Extract the (x, y) coordinate from the center of the cell holding the provided text.  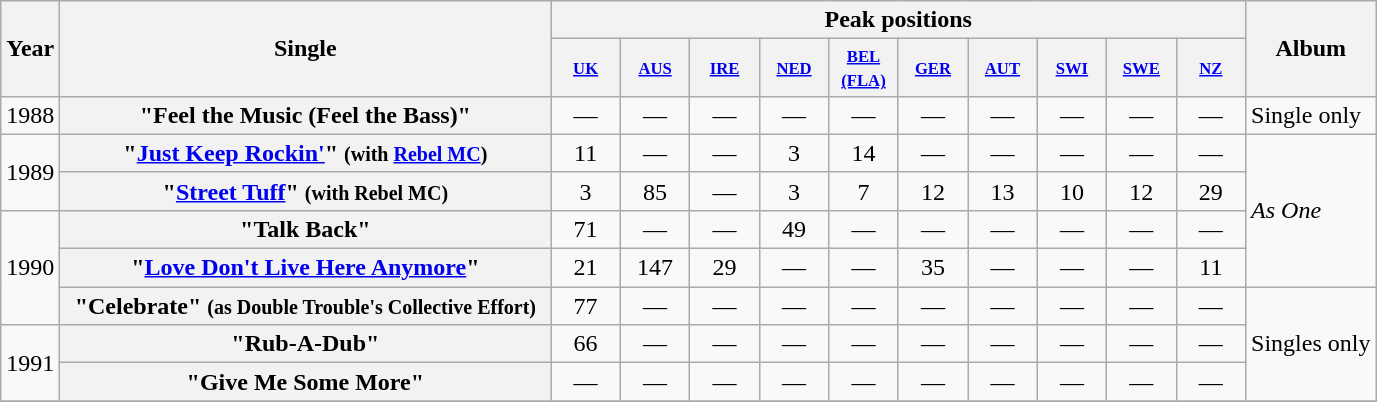
10 (1072, 191)
"Street Tuff" (with Rebel MC) (306, 191)
147 (654, 268)
AUS (654, 68)
Album (1311, 49)
1989 (30, 172)
14 (864, 153)
NED (794, 68)
13 (1002, 191)
"Love Don't Live Here Anymore" (306, 268)
IRE (724, 68)
AUT (1002, 68)
Singles only (1311, 344)
1991 (30, 363)
UK (586, 68)
Single only (1311, 115)
As One (1311, 210)
Year (30, 49)
"Just Keep Rockin'" (with Rebel MC) (306, 153)
"Celebrate" (as Double Trouble's Collective Effort) (306, 306)
SWI (1072, 68)
Peak positions (898, 20)
77 (586, 306)
1990 (30, 267)
NZ (1210, 68)
SWE (1142, 68)
49 (794, 229)
1988 (30, 115)
35 (932, 268)
GER (932, 68)
7 (864, 191)
"Rub-A-Dub" (306, 344)
85 (654, 191)
21 (586, 268)
66 (586, 344)
"Give Me Some More" (306, 382)
BEL(FLA) (864, 68)
"Talk Back" (306, 229)
Single (306, 49)
"Feel the Music (Feel the Bass)" (306, 115)
71 (586, 229)
